Locate the cell with the specified text and output its [x, y] center coordinate. 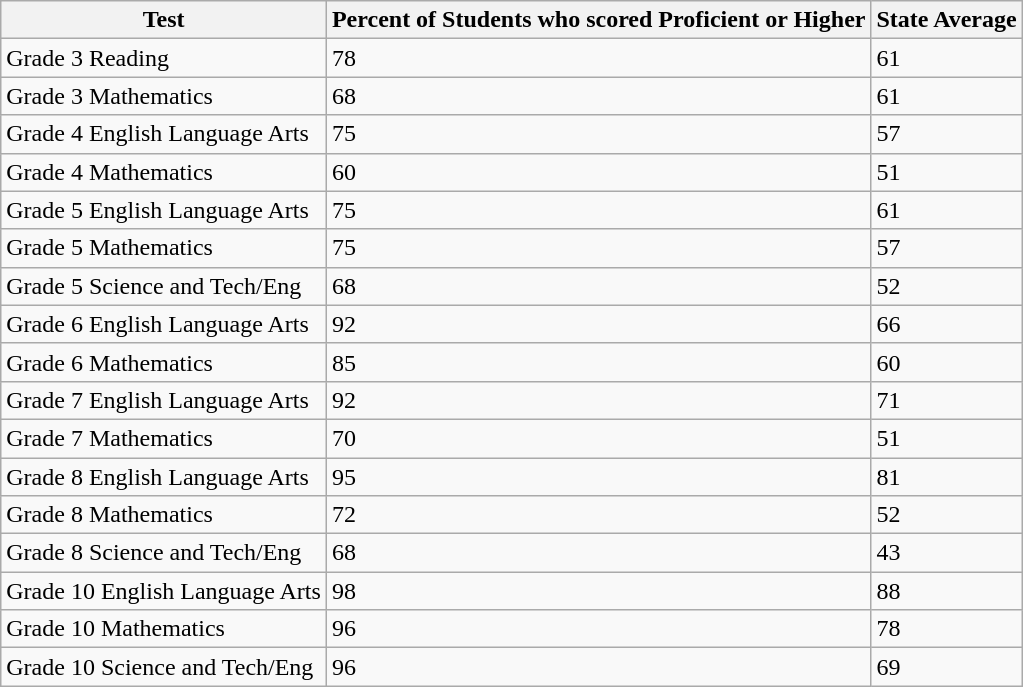
Grade 7 Mathematics [164, 438]
43 [946, 553]
Grade 4 English Language Arts [164, 134]
Grade 3 Mathematics [164, 96]
88 [946, 591]
Grade 5 Mathematics [164, 248]
Grade 6 English Language Arts [164, 324]
Test [164, 20]
72 [598, 515]
Grade 8 Mathematics [164, 515]
Grade 6 Mathematics [164, 362]
Grade 10 English Language Arts [164, 591]
98 [598, 591]
81 [946, 477]
70 [598, 438]
Grade 8 English Language Arts [164, 477]
95 [598, 477]
Grade 7 English Language Arts [164, 400]
85 [598, 362]
Grade 5 Science and Tech/Eng [164, 286]
Grade 5 English Language Arts [164, 210]
Grade 3 Reading [164, 58]
Grade 10 Science and Tech/Eng [164, 667]
69 [946, 667]
Grade 4 Mathematics [164, 172]
66 [946, 324]
Grade 8 Science and Tech/Eng [164, 553]
Grade 10 Mathematics [164, 629]
71 [946, 400]
State Average [946, 20]
Percent of Students who scored Proficient or Higher [598, 20]
